Find where the given text appears and provide that cell's center as [X, Y] coordinate. 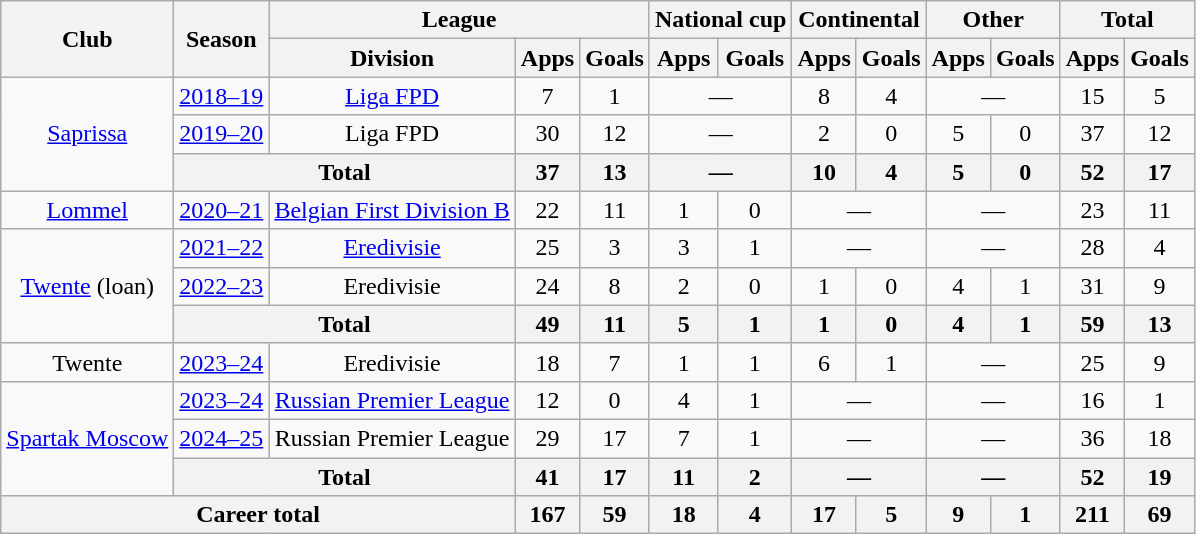
30 [547, 134]
2021–22 [222, 248]
41 [547, 477]
Lommel [88, 210]
24 [547, 286]
49 [547, 324]
Career total [258, 515]
League [460, 20]
Spartak Moscow [88, 438]
23 [1092, 210]
28 [1092, 248]
2018–19 [222, 96]
Club [88, 39]
Other [993, 20]
69 [1160, 515]
10 [824, 172]
15 [1092, 96]
29 [547, 438]
2024–25 [222, 438]
Twente [88, 362]
Continental [859, 20]
2020–21 [222, 210]
2019–20 [222, 134]
Twente (loan) [88, 286]
211 [1092, 515]
31 [1092, 286]
Season [222, 39]
19 [1160, 477]
22 [547, 210]
Division [392, 58]
16 [1092, 400]
36 [1092, 438]
2022–23 [222, 286]
National cup [720, 20]
Saprissa [88, 134]
167 [547, 515]
6 [824, 362]
Belgian First Division B [392, 210]
